Provide the [x, y] coordinate of the cell's center where the given text is located.  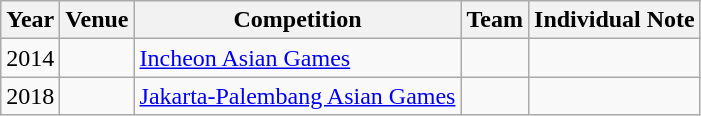
Venue [97, 20]
2014 [30, 58]
2018 [30, 96]
Incheon Asian Games [298, 58]
Competition [298, 20]
Year [30, 20]
Jakarta-Palembang Asian Games [298, 96]
Individual Note [615, 20]
Team [495, 20]
